Determine the (x, y) coordinate at the center of the cell enclosing the given text.  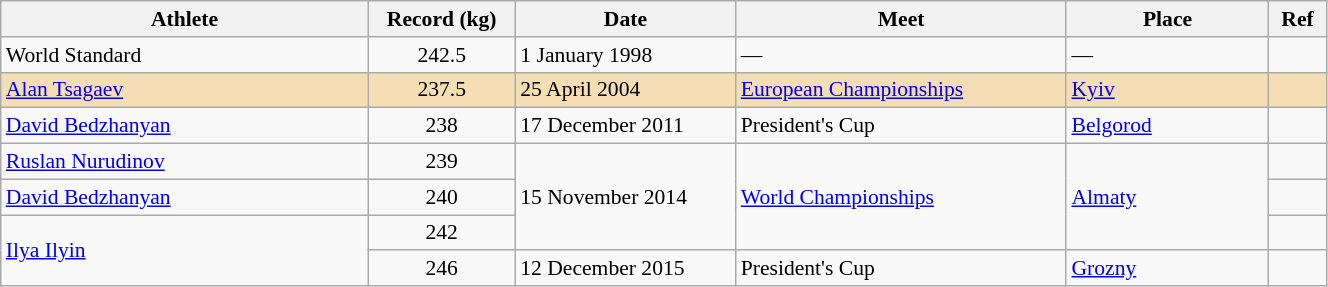
World Championships (902, 198)
Alan Tsagaev (184, 90)
Grozny (1167, 269)
Ref (1298, 19)
Place (1167, 19)
Ilya Ilyin (184, 250)
17 December 2011 (625, 126)
1 January 1998 (625, 55)
World Standard (184, 55)
Ruslan Nurudinov (184, 162)
246 (442, 269)
Meet (902, 19)
12 December 2015 (625, 269)
Date (625, 19)
239 (442, 162)
242.5 (442, 55)
Record (kg) (442, 19)
Kyiv (1167, 90)
240 (442, 197)
15 November 2014 (625, 198)
Almaty (1167, 198)
Athlete (184, 19)
Belgorod (1167, 126)
25 April 2004 (625, 90)
238 (442, 126)
237.5 (442, 90)
242 (442, 233)
European Championships (902, 90)
